Search for the cell housing the specified text and yield its (X, Y) center coordinate. 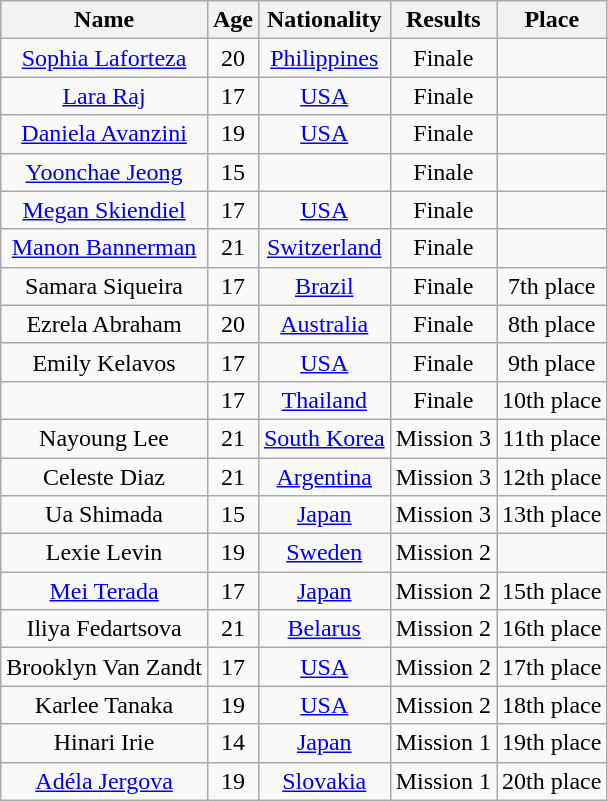
Karlee Tanaka (104, 705)
Sophia Laforteza (104, 58)
Argentina (324, 477)
11th place (552, 438)
South Korea (324, 438)
9th place (552, 362)
7th place (552, 286)
Emily Kelavos (104, 362)
Belarus (324, 629)
Nationality (324, 20)
Name (104, 20)
20th place (552, 781)
Nayoung Lee (104, 438)
Iliya Fedartsova (104, 629)
Ua Shimada (104, 515)
Manon Bannerman (104, 248)
Brazil (324, 286)
14 (232, 743)
17th place (552, 667)
Switzerland (324, 248)
19th place (552, 743)
Celeste Diaz (104, 477)
15th place (552, 591)
Mei Terada (104, 591)
12th place (552, 477)
13th place (552, 515)
Thailand (324, 400)
Lexie Levin (104, 553)
8th place (552, 324)
Results (443, 20)
Daniela Avanzini (104, 134)
Adéla Jergova (104, 781)
16th place (552, 629)
18th place (552, 705)
10th place (552, 400)
Place (552, 20)
Sweden (324, 553)
Megan Skiendiel (104, 210)
Slovakia (324, 781)
Samara Siqueira (104, 286)
Brooklyn Van Zandt (104, 667)
Hinari Irie (104, 743)
Philippines (324, 58)
Yoonchae Jeong (104, 172)
Ezrela Abraham (104, 324)
Lara Raj (104, 96)
Age (232, 20)
Australia (324, 324)
